From the cell containing the given text, extract its center point as [X, Y] coordinate. 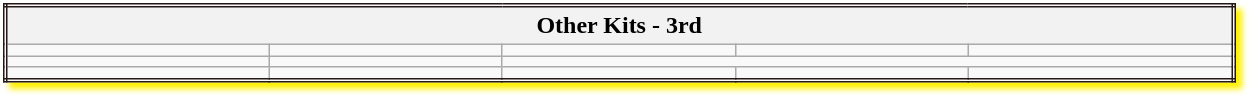
Other Kits - 3rd [619, 25]
